Output the (X, Y) coordinate of the center of the cell containing the given text.  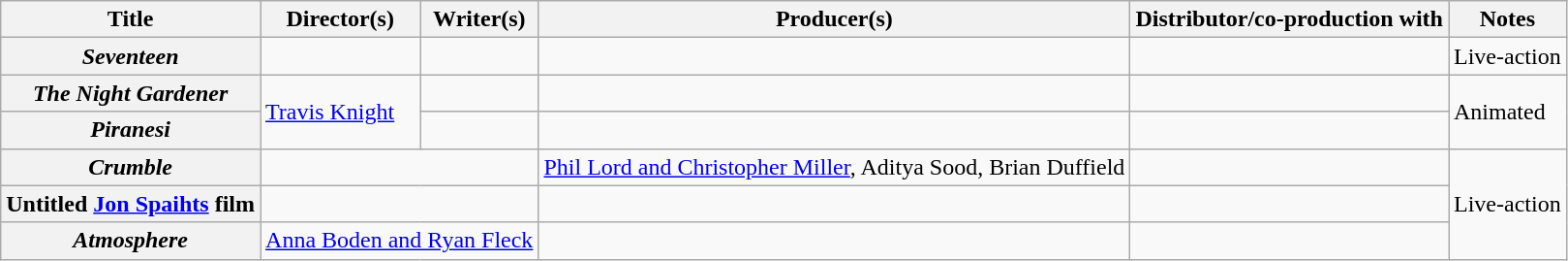
Producer(s) (835, 19)
Animated (1508, 112)
Atmosphere (131, 241)
Director(s) (341, 19)
Phil Lord and Christopher Miller, Aditya Sood, Brian Duffield (835, 167)
Travis Knight (341, 112)
Notes (1508, 19)
Distributor/co-production with (1290, 19)
Crumble (131, 167)
Anna Boden and Ryan Fleck (399, 241)
Title (131, 19)
Writer(s) (479, 19)
Untitled Jon Spaihts film (131, 204)
Seventeen (131, 56)
The Night Gardener (131, 93)
Piranesi (131, 130)
